From the cell containing the given text, extract its center point as [X, Y] coordinate. 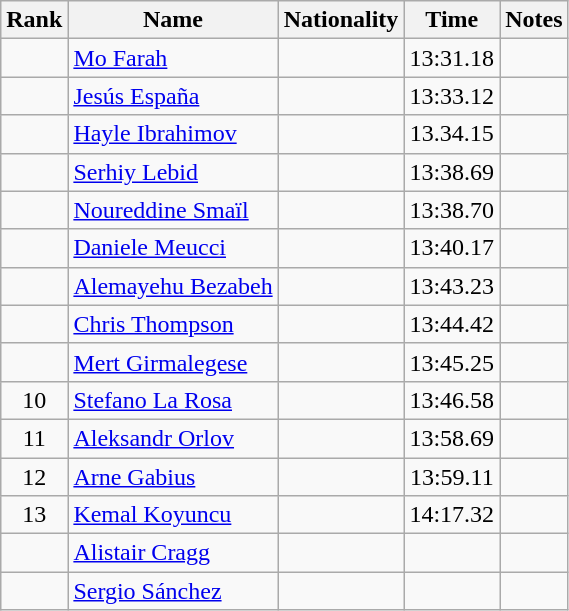
Mo Farah [173, 58]
12 [34, 477]
13:31.18 [452, 58]
Nationality [341, 20]
13:38.69 [452, 172]
Alemayehu Bezabeh [173, 286]
13:59.11 [452, 477]
Stefano La Rosa [173, 400]
Hayle Ibrahimov [173, 134]
13:43.23 [452, 286]
Mert Girmalegese [173, 362]
13 [34, 515]
13:33.12 [452, 96]
13:44.42 [452, 324]
Rank [34, 20]
13:46.58 [452, 400]
14:17.32 [452, 515]
Chris Thompson [173, 324]
Sergio Sánchez [173, 591]
Arne Gabius [173, 477]
Notes [534, 20]
11 [34, 438]
Serhiy Lebid [173, 172]
Noureddine Smaïl [173, 210]
Kemal Koyuncu [173, 515]
10 [34, 400]
Time [452, 20]
13.34.15 [452, 134]
Daniele Meucci [173, 248]
Name [173, 20]
13:40.17 [452, 248]
13:58.69 [452, 438]
Aleksandr Orlov [173, 438]
Alistair Cragg [173, 553]
Jesús España [173, 96]
13:45.25 [452, 362]
13:38.70 [452, 210]
